Determine the [X, Y] coordinate at the center of the cell enclosing the given text.  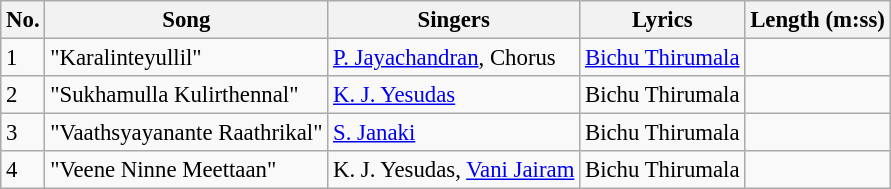
"Sukhamulla Kulirthennal" [186, 95]
2 [23, 95]
"Karalinteyullil" [186, 58]
Song [186, 20]
Length (m:ss) [818, 20]
K. J. Yesudas [454, 95]
Lyrics [662, 20]
1 [23, 58]
"Vaathsyayanante Raathrikal" [186, 133]
K. J. Yesudas, Vani Jairam [454, 170]
"Veene Ninne Meettaan" [186, 170]
S. Janaki [454, 133]
3 [23, 133]
P. Jayachandran, Chorus [454, 58]
No. [23, 20]
Singers [454, 20]
4 [23, 170]
